Identify which cell holds the provided text, then report its (X, Y) central coordinate. 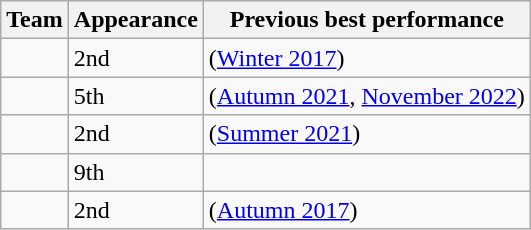
Appearance (136, 20)
Team (35, 20)
5th (136, 96)
Previous best performance (366, 20)
(Summer 2021) (366, 134)
(Autumn 2021, November 2022) (366, 96)
(Autumn 2017) (366, 210)
(Winter 2017) (366, 58)
9th (136, 172)
